Scan for the cell matching the given text and deliver its (x, y) coordinate at center. 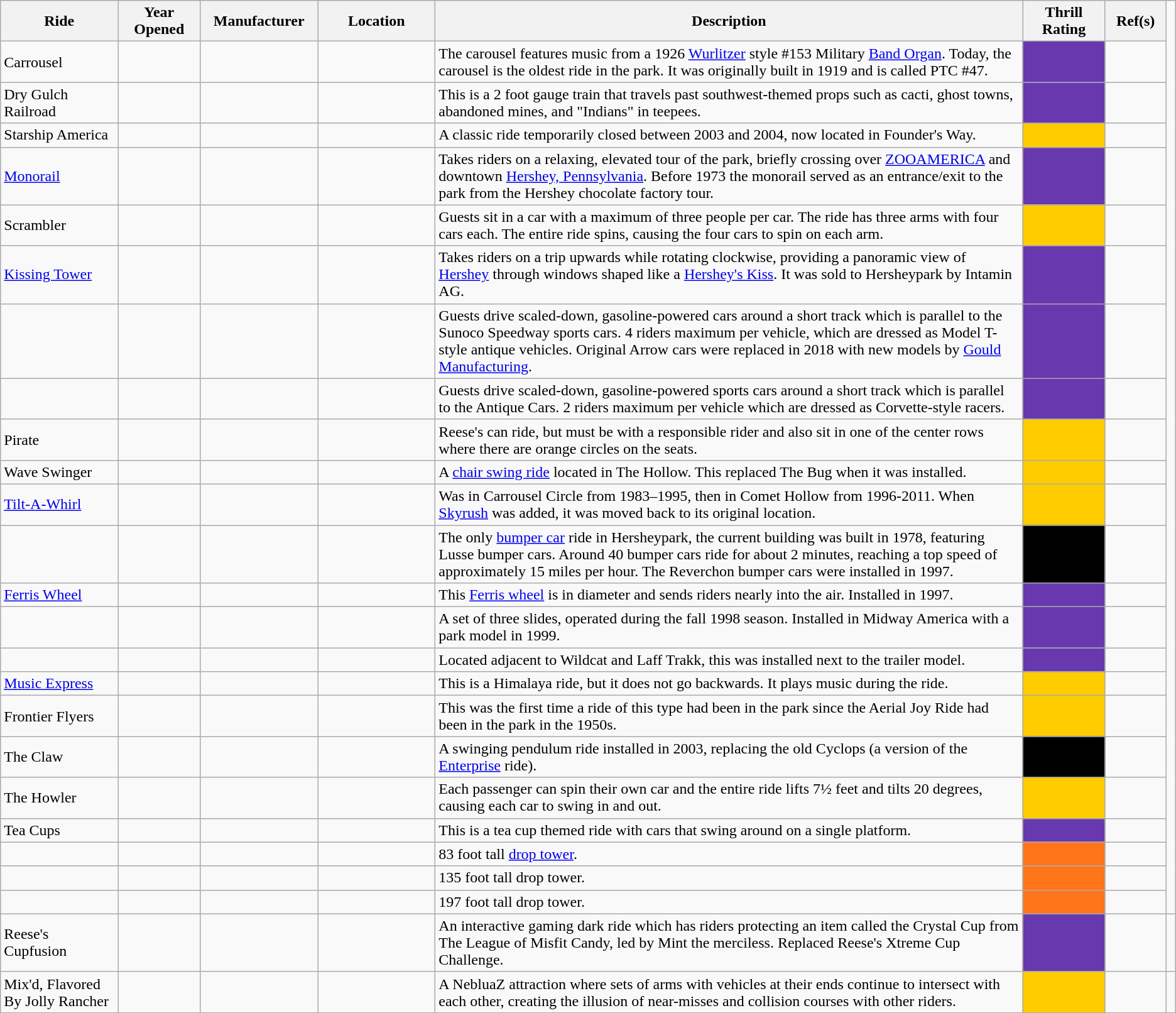
Frontier Flyers (59, 716)
Mix'd, Flavored By Jolly Rancher (59, 992)
A classic ride temporarily closed between 2003 and 2004, now located in Founder's Way. (729, 135)
Ferris Wheel (59, 595)
This Ferris wheel is in diameter and sends riders nearly into the air. Installed in 1997. (729, 595)
Manufacturer (259, 21)
Was in Carrousel Circle from 1983–1995, then in Comet Hollow from 1996-2011. When Skyrush was added, it was moved back to its original location. (729, 504)
Dry Gulch Railroad (59, 103)
Wave Swinger (59, 472)
Tea Cups (59, 830)
Pirate (59, 440)
Carrousel (59, 62)
The Claw (59, 757)
A swinging pendulum ride installed in 2003, replacing the old Cyclops (a version of the Enterprise ride). (729, 757)
Tilt-A-Whirl (59, 504)
A chair swing ride located in The Hollow. This replaced The Bug when it was installed. (729, 472)
Each passenger can spin their own car and the entire ride lifts 7½ feet and tilts 20 degrees, causing each car to swing in and out. (729, 798)
Monorail (59, 176)
ThrillRating (1064, 21)
197 foot tall drop tower. (729, 902)
Location (377, 21)
Year Opened (160, 21)
Starship America (59, 135)
Scrambler (59, 225)
Located adjacent to Wildcat and Laff Trakk, this was installed next to the trailer model. (729, 660)
This is a 2 foot gauge train that travels past southwest-themed props such as cacti, ghost towns, abandoned mines, and "Indians" in teepees. (729, 103)
This is a tea cup themed ride with cars that swing around on a single platform. (729, 830)
135 foot tall drop tower. (729, 878)
Kissing Tower (59, 275)
A set of three slides, operated during the fall 1998 season. Installed in Midway America with a park model in 1999. (729, 627)
Description (729, 21)
Ref(s) (1136, 21)
Ride (59, 21)
Reese's Cupfusion (59, 943)
83 foot tall drop tower. (729, 854)
Reese's can ride, but must be with a responsible rider and also sit in one of the center rows where there are orange circles on the seats. (729, 440)
This was the first time a ride of this type had been in the park since the Aerial Joy Ride had been in the park in the 1950s. (729, 716)
This is a Himalaya ride, but it does not go backwards. It plays music during the ride. (729, 684)
Music Express (59, 684)
The Howler (59, 798)
